Return the (X, Y) coordinate for the center point of the cell that contains the specified text.  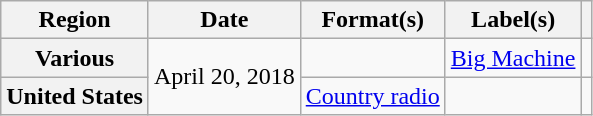
Label(s) (513, 20)
United States (75, 96)
Region (75, 20)
Big Machine (513, 58)
Format(s) (372, 20)
Date (224, 20)
Various (75, 58)
Country radio (372, 96)
April 20, 2018 (224, 77)
